Detect which cell encompasses the target text, then output its [X, Y] center coordinate. 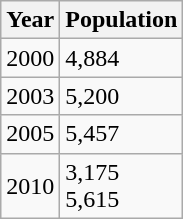
2003 [30, 96]
2000 [30, 58]
5,457 [122, 134]
4,884 [122, 58]
3,1755,615 [122, 186]
2010 [30, 186]
2005 [30, 134]
Year [30, 20]
5,200 [122, 96]
Population [122, 20]
